Determine the [x, y] coordinate at the center of the cell enclosing the given text.  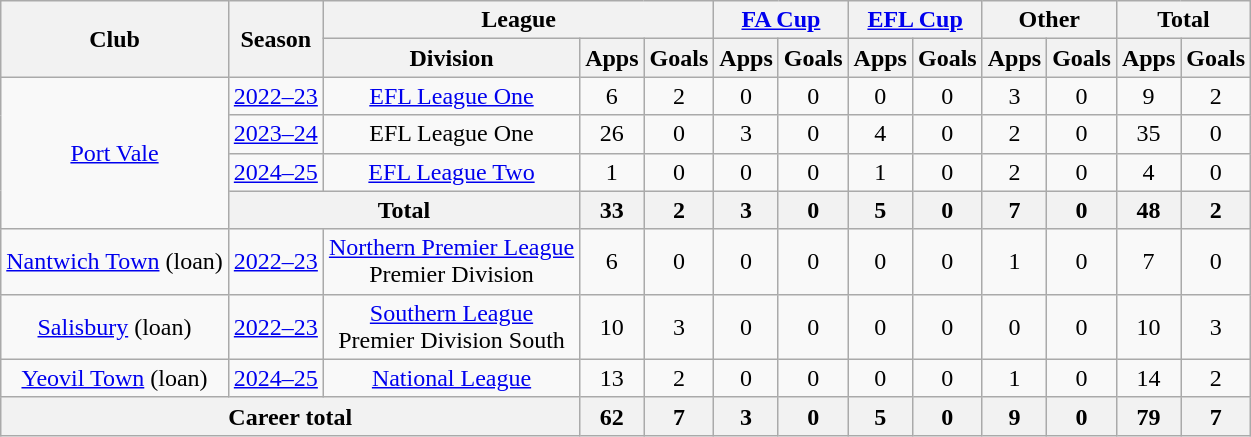
Club [115, 39]
Salisbury (loan) [115, 326]
Northern Premier LeaguePremier Division [451, 262]
Other [1049, 20]
EFL Cup [915, 20]
48 [1148, 210]
2023–24 [276, 134]
Division [451, 58]
33 [612, 210]
National League [451, 378]
EFL League Two [451, 172]
26 [612, 134]
Career total [290, 416]
14 [1148, 378]
League [518, 20]
Southern LeaguePremier Division South [451, 326]
FA Cup [781, 20]
Season [276, 39]
35 [1148, 134]
79 [1148, 416]
62 [612, 416]
Port Vale [115, 153]
13 [612, 378]
Yeovil Town (loan) [115, 378]
Nantwich Town (loan) [115, 262]
